Return (x, y) of the center of cell containing provided text 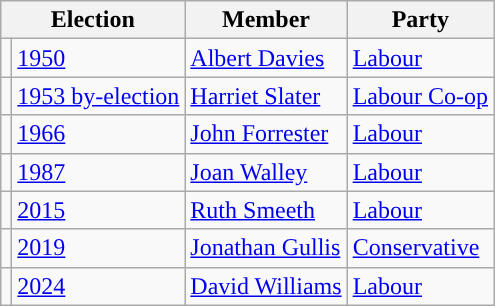
Joan Walley (266, 172)
Labour Co-op (420, 96)
Albert Davies (266, 58)
1966 (98, 134)
2015 (98, 210)
John Forrester (266, 134)
Election (93, 20)
1987 (98, 172)
2024 (98, 286)
Party (420, 20)
Harriet Slater (266, 96)
Member (266, 20)
Jonathan Gullis (266, 248)
David Williams (266, 286)
1950 (98, 58)
Ruth Smeeth (266, 210)
2019 (98, 248)
Conservative (420, 248)
1953 by-election (98, 96)
